Return (x, y) of the center of cell containing provided text 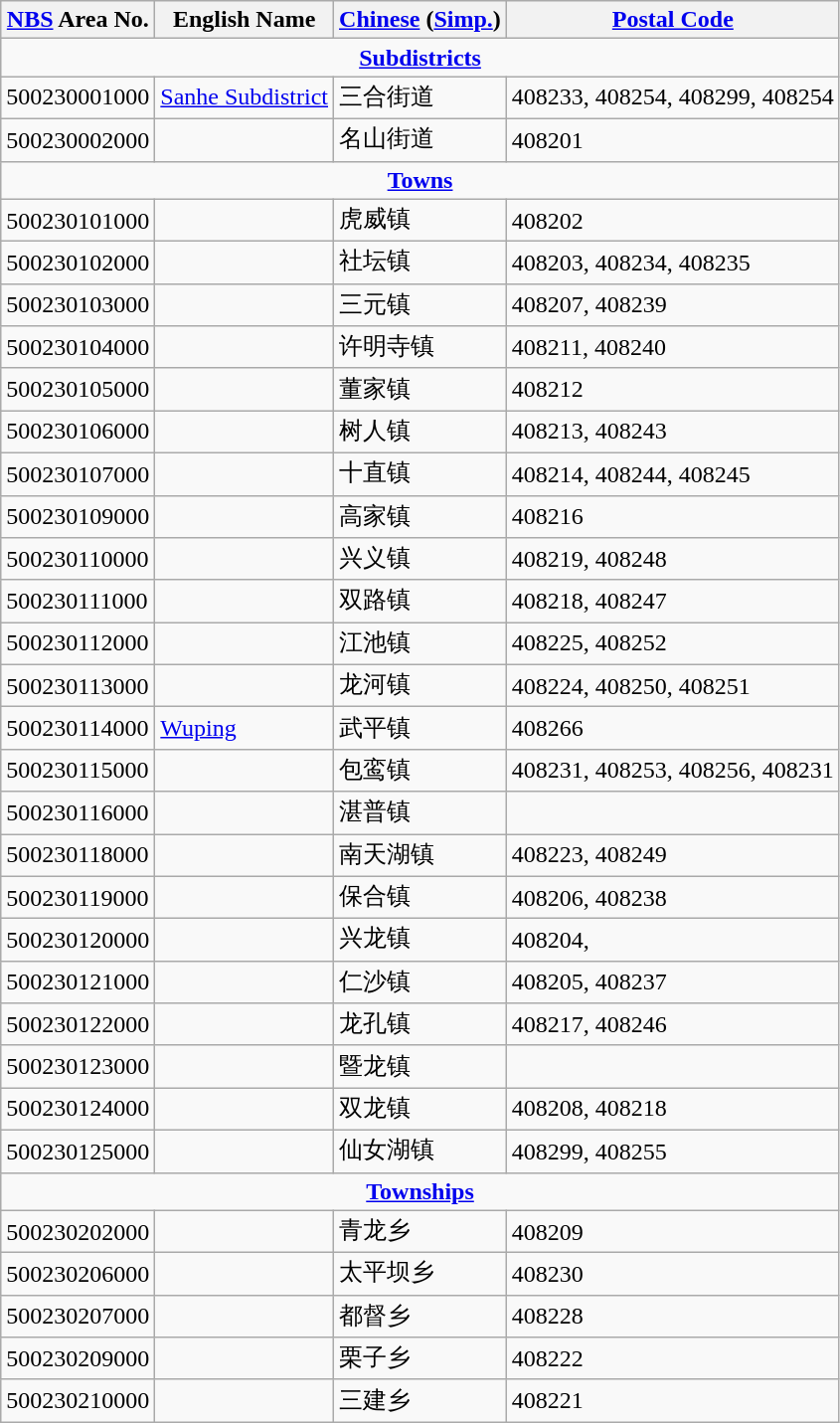
500230112000 (78, 644)
Subdistricts (420, 58)
湛普镇 (420, 813)
408266 (672, 728)
Wuping (245, 728)
408209 (672, 1231)
江池镇 (420, 644)
408204, (672, 941)
408214, 408244, 408245 (672, 473)
名山街道 (420, 139)
500230001000 (78, 97)
Postal Code (672, 20)
NBS Area No. (78, 20)
龙河镇 (420, 686)
双龙镇 (420, 1110)
Sanhe Subdistrict (245, 97)
高家镇 (420, 517)
太平坝乡 (420, 1275)
十直镇 (420, 473)
500230121000 (78, 982)
408202 (672, 221)
500230115000 (78, 770)
500230109000 (78, 517)
408201 (672, 139)
408217, 408246 (672, 1024)
Townships (420, 1191)
社坛镇 (420, 263)
500230114000 (78, 728)
408231, 408253, 408256, 408231 (672, 770)
500230118000 (78, 855)
408207, 408239 (672, 304)
500230110000 (78, 559)
408225, 408252 (672, 644)
408213, 408243 (672, 432)
三建乡 (420, 1400)
408223, 408249 (672, 855)
500230104000 (78, 348)
408228 (672, 1317)
仁沙镇 (420, 982)
408211, 408240 (672, 348)
500230210000 (78, 1400)
500230105000 (78, 390)
500230101000 (78, 221)
500230113000 (78, 686)
包鸾镇 (420, 770)
500230102000 (78, 263)
保合镇 (420, 897)
500230106000 (78, 432)
树人镇 (420, 432)
许明寺镇 (420, 348)
仙女湖镇 (420, 1152)
Towns (420, 180)
青龙乡 (420, 1231)
408203, 408234, 408235 (672, 263)
500230123000 (78, 1066)
兴义镇 (420, 559)
龙孔镇 (420, 1024)
500230206000 (78, 1275)
408218, 408247 (672, 601)
408224, 408250, 408251 (672, 686)
暨龙镇 (420, 1066)
虎威镇 (420, 221)
500230116000 (78, 813)
500230002000 (78, 139)
500230120000 (78, 941)
500230119000 (78, 897)
500230111000 (78, 601)
500230122000 (78, 1024)
500230209000 (78, 1358)
兴龙镇 (420, 941)
500230107000 (78, 473)
500230103000 (78, 304)
三元镇 (420, 304)
408216 (672, 517)
408219, 408248 (672, 559)
南天湖镇 (420, 855)
500230125000 (78, 1152)
408208, 408218 (672, 1110)
董家镇 (420, 390)
双路镇 (420, 601)
408230 (672, 1275)
408222 (672, 1358)
都督乡 (420, 1317)
408206, 408238 (672, 897)
栗子乡 (420, 1358)
Chinese (Simp.) (420, 20)
武平镇 (420, 728)
408233, 408254, 408299, 408254 (672, 97)
English Name (245, 20)
408205, 408237 (672, 982)
500230202000 (78, 1231)
408212 (672, 390)
408221 (672, 1400)
408299, 408255 (672, 1152)
500230124000 (78, 1110)
三合街道 (420, 97)
500230207000 (78, 1317)
